Output the (X, Y) coordinate of the center of the cell containing the given text.  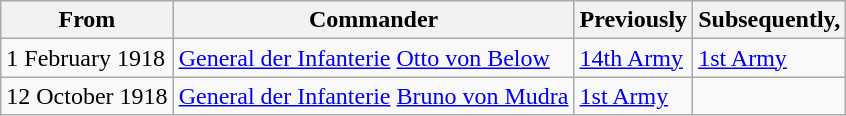
12 October 1918 (87, 96)
General der Infanterie Otto von Below (374, 58)
14th Army (634, 58)
Subsequently, (770, 20)
General der Infanterie Bruno von Mudra (374, 96)
Previously (634, 20)
1 February 1918 (87, 58)
From (87, 20)
Commander (374, 20)
